Extract the [X, Y] coordinate from the center of the cell holding the provided text.  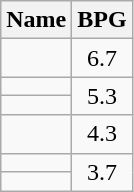
6.7 [102, 58]
BPG [102, 20]
3.7 [102, 172]
4.3 [102, 134]
5.3 [102, 96]
Name [36, 20]
